Detect which cell encompasses the target text, then output its (X, Y) center coordinate. 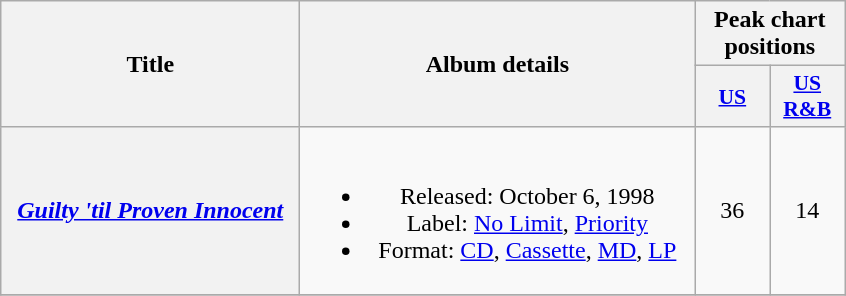
Album details (498, 64)
36 (732, 210)
14 (808, 210)
US (732, 96)
Guilty 'til Proven Innocent (150, 210)
Title (150, 64)
Peak chart positions (770, 34)
US R&B (808, 96)
Released: October 6, 1998Label: No Limit, PriorityFormat: CD, Cassette, MD, LP (498, 210)
